Return the [X, Y] coordinate for the center point of the cell that contains the specified text.  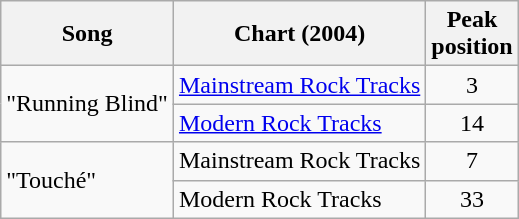
3 [472, 85]
"Running Blind" [88, 104]
14 [472, 123]
7 [472, 161]
Chart (2004) [299, 34]
"Touché" [88, 180]
Peakposition [472, 34]
33 [472, 199]
Song [88, 34]
